Extract the (X, Y) coordinate from the center of the cell holding the provided text.  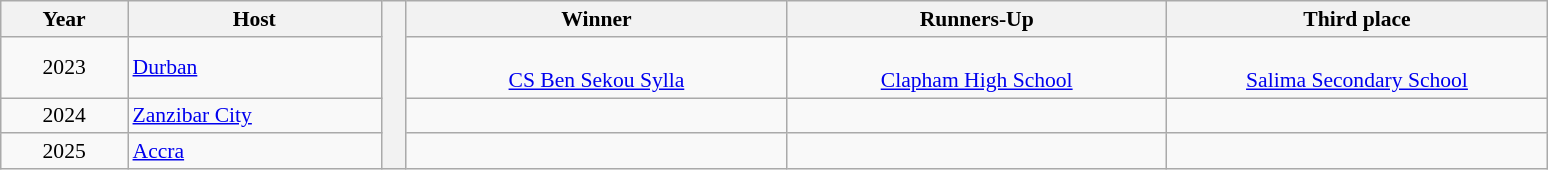
Third place (1357, 19)
Runners-Up (977, 19)
Salima Secondary School (1357, 68)
Zanzibar City (255, 116)
2023 (64, 68)
Accra (255, 152)
2024 (64, 116)
Winner (596, 19)
2025 (64, 152)
Durban (255, 68)
Clapham High School (977, 68)
Year (64, 19)
Host (255, 19)
CS Ben Sekou Sylla (596, 68)
